Provide the [X, Y] coordinate of the cell's center where the given text is located.  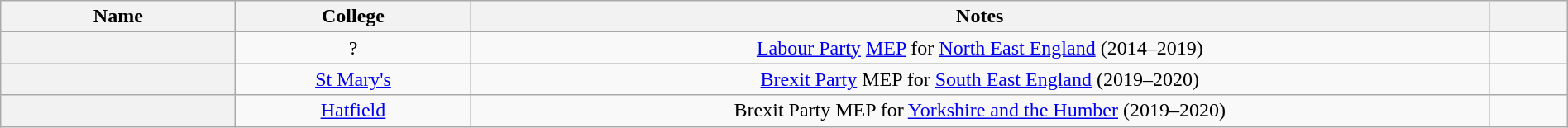
Name [118, 17]
? [353, 48]
Notes [979, 17]
Hatfield [353, 111]
Labour Party MEP for North East England (2014–2019) [979, 48]
Brexit Party MEP for South East England (2019–2020) [979, 79]
St Mary's [353, 79]
College [353, 17]
Brexit Party MEP for Yorkshire and the Humber (2019–2020) [979, 111]
